Search for the cell housing the specified text and yield its (x, y) center coordinate. 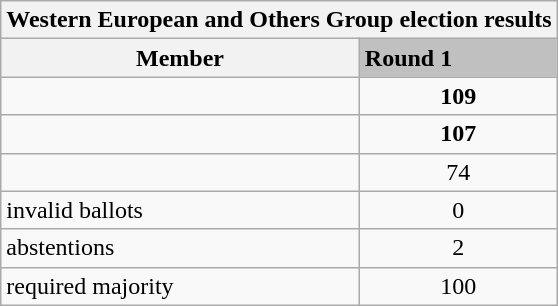
invalid ballots (180, 210)
Round 1 (458, 58)
0 (458, 210)
abstentions (180, 248)
100 (458, 286)
107 (458, 134)
Member (180, 58)
109 (458, 96)
required majority (180, 286)
2 (458, 248)
74 (458, 172)
Western European and Others Group election results (279, 20)
